From the cell containing the given text, extract its center point as [X, Y] coordinate. 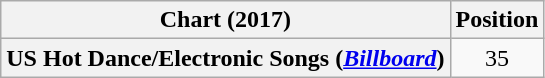
US Hot Dance/Electronic Songs (Billboard) [226, 58]
Position [497, 20]
Chart (2017) [226, 20]
35 [497, 58]
